Extract the [x, y] coordinate from the center of the cell holding the provided text.  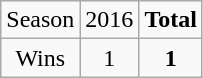
Total [171, 20]
Wins [40, 58]
Season [40, 20]
2016 [110, 20]
